From the cell containing the given text, extract its center point as [x, y] coordinate. 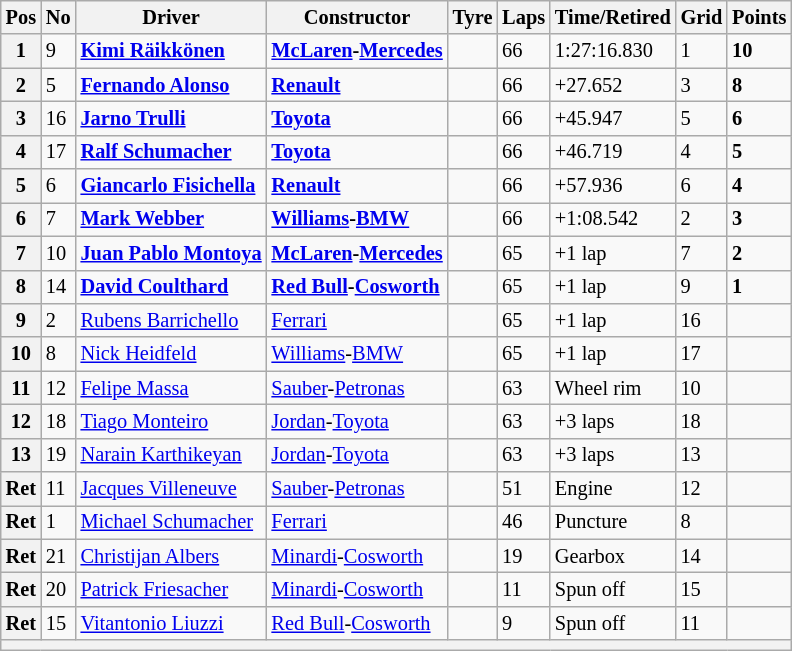
Tiago Monteiro [172, 421]
Jacques Villeneuve [172, 489]
51 [524, 489]
Vitantonio Liuzzi [172, 623]
Fernando Alonso [172, 85]
Grid [702, 17]
Engine [613, 489]
+27.652 [613, 85]
Points [759, 17]
20 [58, 589]
Gearbox [613, 556]
+1:08.542 [613, 219]
No [58, 17]
+57.936 [613, 186]
Patrick Friesacher [172, 589]
Rubens Barrichello [172, 320]
Felipe Massa [172, 388]
21 [58, 556]
+46.719 [613, 152]
1:27:16.830 [613, 51]
Wheel rim [613, 388]
Pos [21, 17]
Driver [172, 17]
Mark Webber [172, 219]
Michael Schumacher [172, 522]
David Coulthard [172, 287]
Laps [524, 17]
Kimi Räikkönen [172, 51]
Christijan Albers [172, 556]
Narain Karthikeyan [172, 455]
Ralf Schumacher [172, 152]
Tyre [473, 17]
46 [524, 522]
Nick Heidfeld [172, 354]
Puncture [613, 522]
Constructor [358, 17]
Time/Retired [613, 17]
Giancarlo Fisichella [172, 186]
+45.947 [613, 118]
Juan Pablo Montoya [172, 253]
Jarno Trulli [172, 118]
